Search for the cell housing the specified text and yield its [x, y] center coordinate. 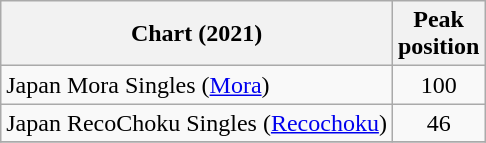
Chart (2021) [197, 34]
Peakposition [438, 34]
100 [438, 85]
Japan RecoChoku Singles (Recochoku) [197, 123]
Japan Mora Singles (Mora) [197, 85]
46 [438, 123]
